Capture the cell that displays the provided text and extract its [X, Y] central coordinate. 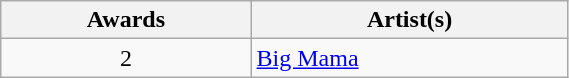
Artist(s) [410, 20]
2 [126, 58]
Big Mama [410, 58]
Awards [126, 20]
